For the text-containing cell, return its midpoint in (x, y) coordinate format. 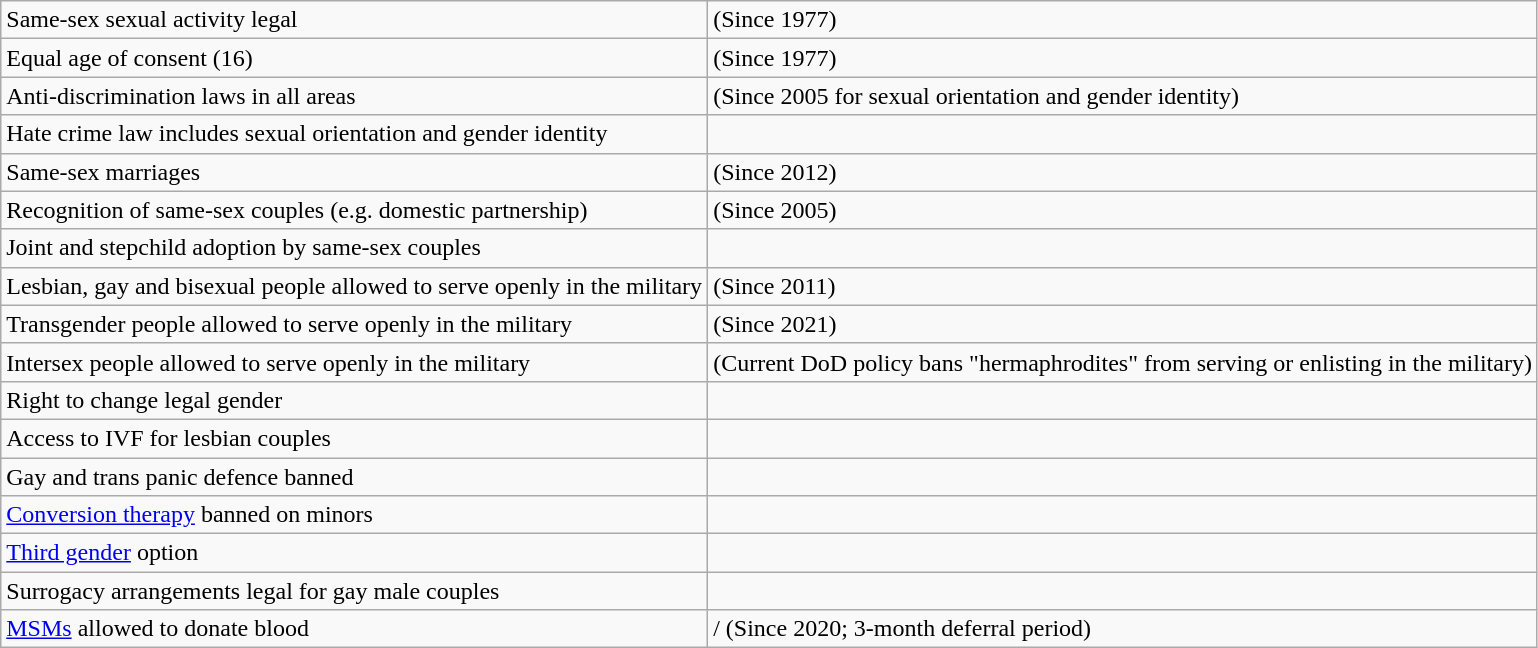
Same-sex marriages (354, 172)
(Current DoD policy bans "hermaphrodites" from serving or enlisting in the military) (1123, 362)
(Since 2005 for sexual orientation and gender identity) (1123, 96)
(Since 2012) (1123, 172)
Third gender option (354, 553)
Recognition of same-sex couples (e.g. domestic partnership) (354, 210)
(Since 2021) (1123, 324)
Conversion therapy banned on minors (354, 515)
Anti-discrimination laws in all areas (354, 96)
Intersex people allowed to serve openly in the military (354, 362)
Hate crime law includes sexual orientation and gender identity (354, 134)
Transgender people allowed to serve openly in the military (354, 324)
Access to IVF for lesbian couples (354, 438)
/ (Since 2020; 3-month deferral period) (1123, 629)
Joint and stepchild adoption by same-sex couples (354, 248)
Same-sex sexual activity legal (354, 20)
Surrogacy arrangements legal for gay male couples (354, 591)
(Since 2011) (1123, 286)
Lesbian, gay and bisexual people allowed to serve openly in the military (354, 286)
(Since 2005) (1123, 210)
Right to change legal gender (354, 400)
Gay and trans panic defence banned (354, 477)
MSMs allowed to donate blood (354, 629)
Equal age of consent (16) (354, 58)
